For the text-containing cell, return its midpoint in (x, y) coordinate format. 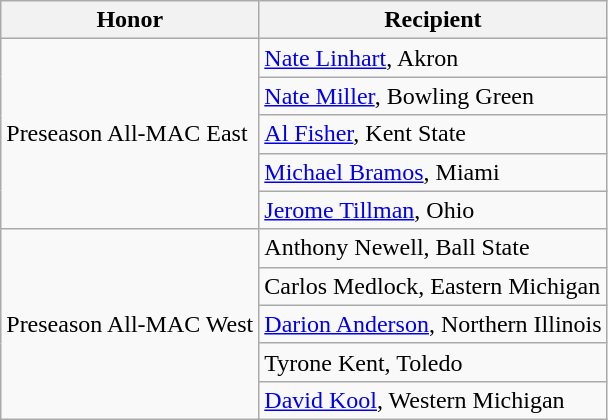
Anthony Newell, Ball State (433, 248)
Nate Linhart, Akron (433, 58)
Preseason All-MAC West (130, 324)
Recipient (433, 20)
David Kool, Western Michigan (433, 400)
Carlos Medlock, Eastern Michigan (433, 286)
Darion Anderson, Northern Illinois (433, 324)
Honor (130, 20)
Al Fisher, Kent State (433, 134)
Michael Bramos, Miami (433, 172)
Nate Miller, Bowling Green (433, 96)
Jerome Tillman, Ohio (433, 210)
Tyrone Kent, Toledo (433, 362)
Preseason All-MAC East (130, 134)
